Search for the cell housing the specified text and yield its [X, Y] center coordinate. 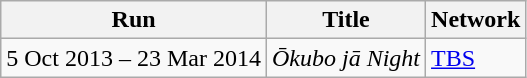
5 Oct 2013 – 23 Mar 2014 [134, 58]
Ōkubo jā Night [346, 58]
Run [134, 20]
Title [346, 20]
Network [476, 20]
TBS [476, 58]
